Scan for the cell matching the given text and deliver its [x, y] coordinate at center. 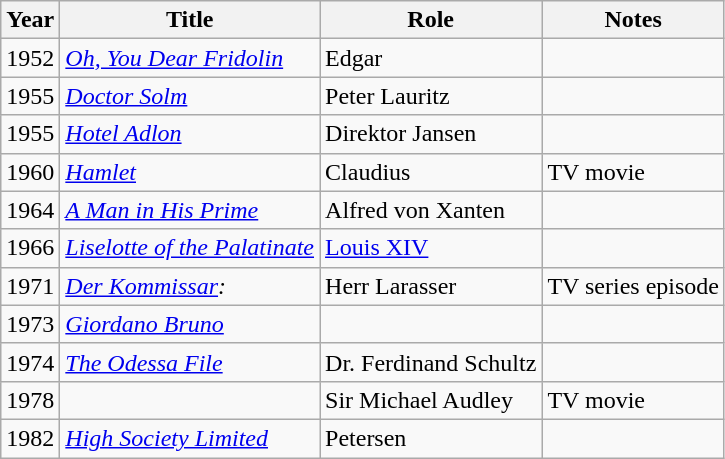
Edgar [431, 58]
1978 [30, 400]
Sir Michael Audley [431, 400]
Louis XIV [431, 248]
Doctor Solm [190, 96]
Role [431, 20]
Oh, You Dear Fridolin [190, 58]
TV series episode [634, 286]
1982 [30, 438]
Alfred von Xanten [431, 210]
1952 [30, 58]
Hotel Adlon [190, 134]
A Man in His Prime [190, 210]
Giordano Bruno [190, 324]
Notes [634, 20]
The Odessa File [190, 362]
Direktor Jansen [431, 134]
1971 [30, 286]
Claudius [431, 172]
Herr Larasser [431, 286]
High Society Limited [190, 438]
Hamlet [190, 172]
1960 [30, 172]
1966 [30, 248]
1974 [30, 362]
Title [190, 20]
Der Kommissar: [190, 286]
1964 [30, 210]
Year [30, 20]
1973 [30, 324]
Peter Lauritz [431, 96]
Dr. Ferdinand Schultz [431, 362]
Liselotte of the Palatinate [190, 248]
Petersen [431, 438]
